Extract the [x, y] coordinate from the center of the cell holding the provided text.  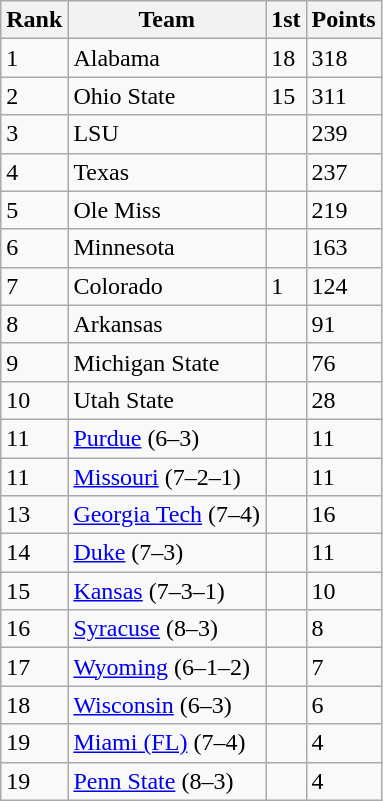
13 [34, 515]
91 [344, 324]
124 [344, 286]
Ohio State [167, 96]
Syracuse (8–3) [167, 629]
163 [344, 248]
28 [344, 400]
Miami (FL) (7–4) [167, 743]
Kansas (7–3–1) [167, 591]
311 [344, 96]
Utah State [167, 400]
318 [344, 58]
Arkansas [167, 324]
3 [34, 134]
17 [34, 667]
76 [344, 362]
Ole Miss [167, 210]
1st [286, 20]
Colorado [167, 286]
Points [344, 20]
5 [34, 210]
2 [34, 96]
Alabama [167, 58]
Wisconsin (6–3) [167, 705]
9 [34, 362]
Team [167, 20]
239 [344, 134]
219 [344, 210]
Texas [167, 172]
Rank [34, 20]
Missouri (7–2–1) [167, 477]
Georgia Tech (7–4) [167, 515]
Minnesota [167, 248]
Duke (7–3) [167, 553]
Purdue (6–3) [167, 438]
Wyoming (6–1–2) [167, 667]
14 [34, 553]
Michigan State [167, 362]
237 [344, 172]
Penn State (8–3) [167, 781]
LSU [167, 134]
